Pinpoint the cell where the given text exists, returning its (x, y) midpoint coordinate. 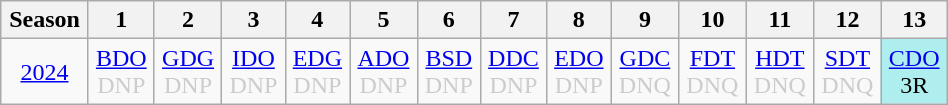
Season (44, 20)
FDTDNQ (713, 72)
DDCDNP (513, 72)
6 (448, 20)
7 (513, 20)
SDTDNQ (848, 72)
2 (188, 20)
9 (645, 20)
EDODNP (578, 72)
2024 (44, 72)
IDODNP (254, 72)
BDODNP (121, 72)
8 (578, 20)
EDGDNP (318, 72)
CDO3R (914, 72)
BSDDNP (448, 72)
1 (121, 20)
3 (254, 20)
ADODNP (384, 72)
4 (318, 20)
13 (914, 20)
GDCDNQ (645, 72)
HDTDNQ (780, 72)
11 (780, 20)
5 (384, 20)
GDGDNP (188, 72)
10 (713, 20)
12 (848, 20)
